Detect which cell encompasses the target text, then output its (x, y) center coordinate. 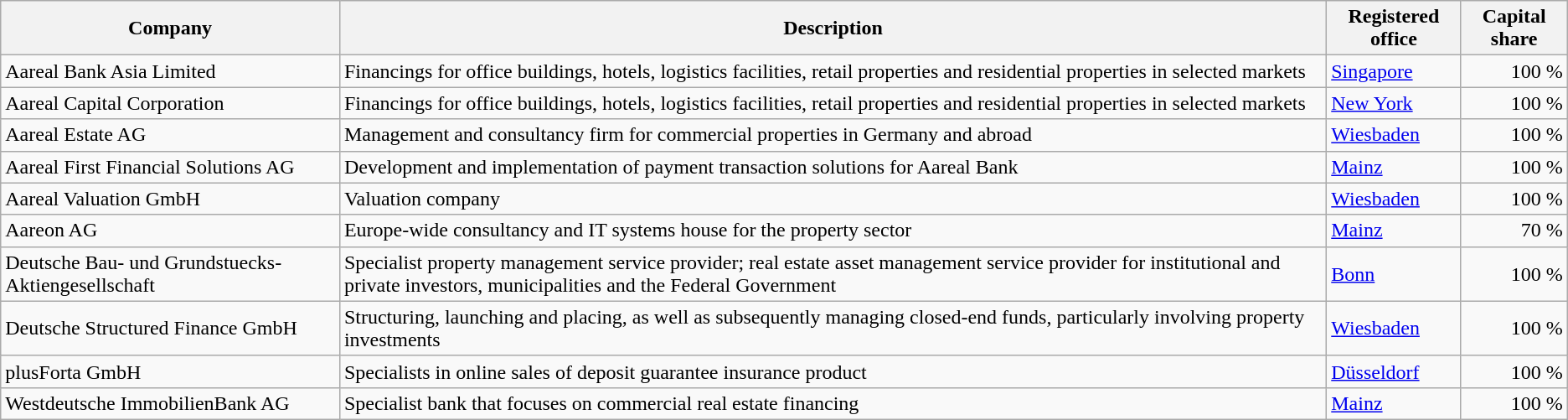
Aareal Bank Asia Limited (171, 71)
Aareal Estate AG (171, 135)
Capital share (1514, 29)
70 % (1514, 231)
New York (1394, 103)
Deutsche Bau- und Grundstuecks-Aktiengesellschaft (171, 273)
Aareon AG (171, 231)
plusForta GmbH (171, 371)
Düsseldorf (1394, 371)
Registered office (1394, 29)
Description (833, 29)
Valuation company (833, 199)
Company (171, 29)
Europe-wide consultancy and IT systems house for the property sector (833, 231)
Management and consultancy firm for commercial properties in Germany and abroad (833, 135)
Westdeutsche ImmobilienBank AG (171, 403)
Singapore (1394, 71)
Development and implementation of payment transaction solutions for Aareal Bank (833, 167)
Specialist bank that focuses on commercial real estate financing (833, 403)
Bonn (1394, 273)
Specialists in online sales of deposit guarantee insurance product (833, 371)
Deutsche Structured Finance GmbH (171, 329)
Structuring, launching and placing, as well as subsequently managing closed-end funds, particularly involving property investments (833, 329)
Aareal First Financial Solutions AG (171, 167)
Aareal Capital Corporation (171, 103)
Aareal Valuation GmbH (171, 199)
